Detect which cell encompasses the target text, then output its [X, Y] center coordinate. 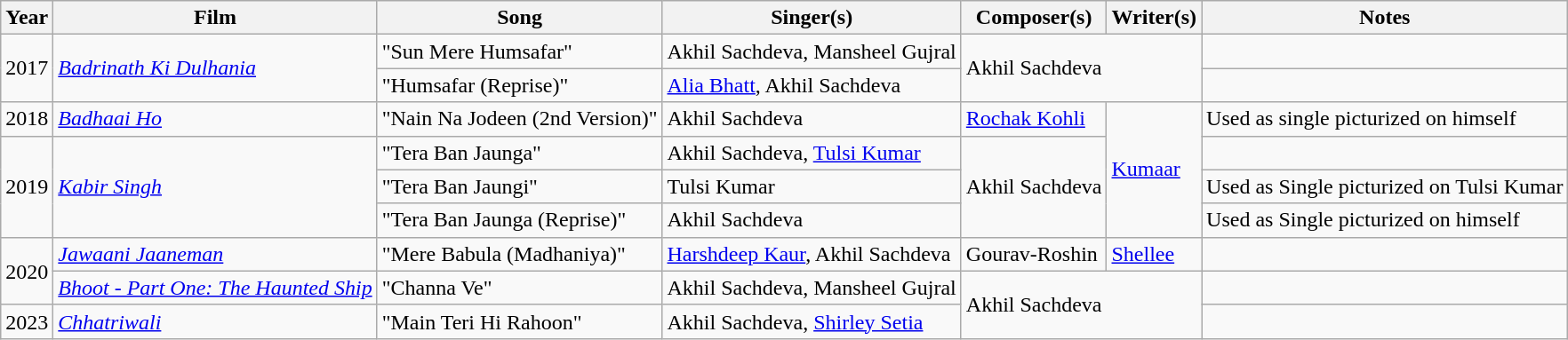
Alia Bhatt, Akhil Sachdeva [812, 85]
Singer(s) [812, 18]
Harshdeep Kaur, Akhil Sachdeva [812, 254]
Kumaar [1154, 170]
"Main Teri Hi Rahoon" [519, 321]
Gourav-Roshin [1034, 254]
Used as Single picturized on Tulsi Kumar [1385, 186]
Shellee [1154, 254]
"Humsafar (Reprise)" [519, 85]
Composer(s) [1034, 18]
Akhil Sachdeva, Tulsi Kumar [812, 153]
Bhoot - Part One: The Haunted Ship [215, 288]
Film [215, 18]
Used as single picturized on himself [1385, 119]
Rochak Kohli [1034, 119]
Chhatriwali [215, 321]
"Sun Mere Humsafar" [519, 51]
Tulsi Kumar [812, 186]
Used as Single picturized on himself [1385, 220]
"Channa Ve" [519, 288]
"Tera Ban Jaunga (Reprise)" [519, 220]
2018 [27, 119]
2023 [27, 321]
Kabir Singh [215, 186]
2019 [27, 186]
"Tera Ban Jaungi" [519, 186]
"Nain Na Jodeen (2nd Version)" [519, 119]
Badhaai Ho [215, 119]
Year [27, 18]
Writer(s) [1154, 18]
Jawaani Jaaneman [215, 254]
Song [519, 18]
"Tera Ban Jaunga" [519, 153]
2020 [27, 271]
Badrinath Ki Dulhania [215, 68]
Akhil Sachdeva, Shirley Setia [812, 321]
Notes [1385, 18]
"Mere Babula (Madhaniya)" [519, 254]
2017 [27, 68]
